Detect which cell encompasses the target text, then output its [x, y] center coordinate. 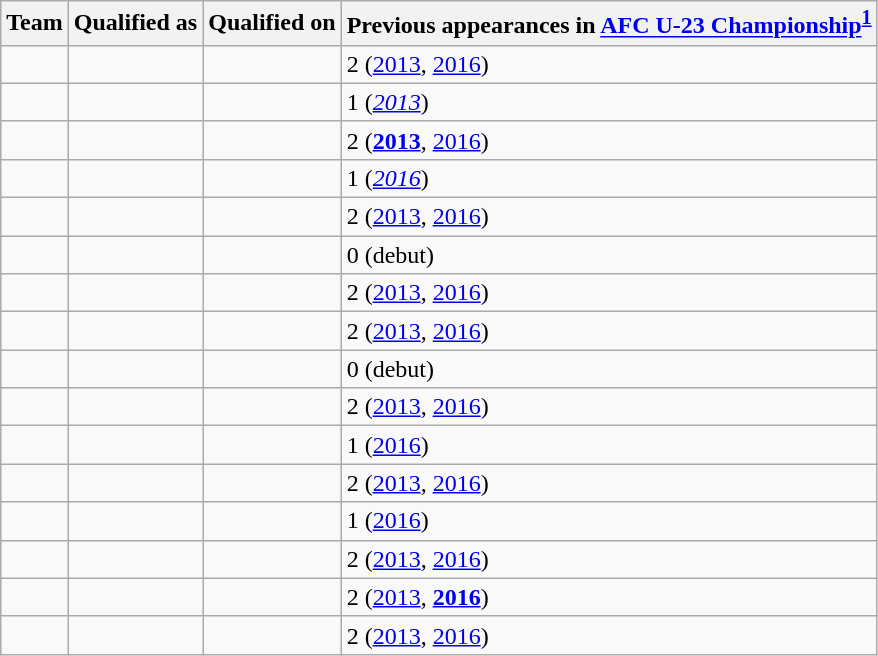
1 (2013) [609, 102]
Qualified on [272, 24]
Qualified as [135, 24]
Team [35, 24]
Previous appearances in AFC U-23 Championship1 [609, 24]
